Return the (X, Y) coordinate for the center point of the cell that contains the specified text.  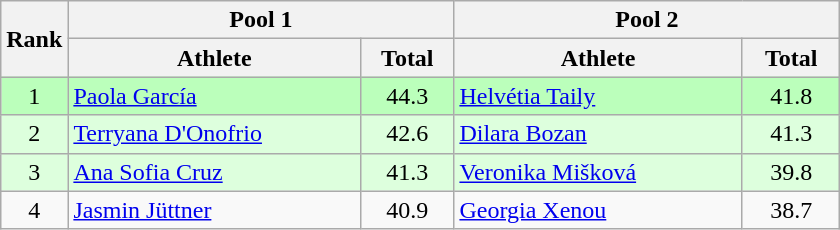
39.8 (791, 172)
38.7 (791, 210)
Paola García (214, 96)
Georgia Xenou (598, 210)
4 (34, 210)
2 (34, 134)
Terryana D'Onofrio (214, 134)
40.9 (408, 210)
42.6 (408, 134)
Pool 1 (261, 20)
Veronika Mišková (598, 172)
Dilara Bozan (598, 134)
Pool 2 (647, 20)
3 (34, 172)
44.3 (408, 96)
1 (34, 96)
Helvétia Taily (598, 96)
Jasmin Jüttner (214, 210)
Ana Sofia Cruz (214, 172)
41.8 (791, 96)
Rank (34, 39)
